Scan for the cell matching the given text and deliver its (X, Y) coordinate at center. 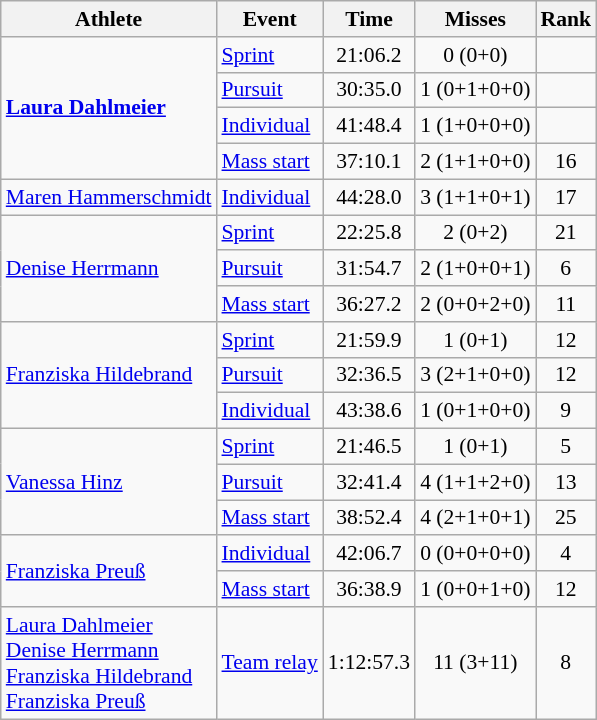
37:10.1 (369, 162)
Laura Dahlmeier (109, 108)
0 (0+0) (475, 55)
32:41.4 (369, 482)
31:54.7 (369, 269)
22:25.8 (369, 233)
21:59.9 (369, 340)
2 (1+1+0+0) (475, 162)
9 (566, 411)
11 (566, 304)
11 (3+11) (475, 663)
2 (0+2) (475, 233)
30:35.0 (369, 90)
21:06.2 (369, 55)
Franziska Preuß (109, 572)
3 (2+1+0+0) (475, 375)
17 (566, 197)
Franziska Hildebrand (109, 376)
Time (369, 19)
21:46.5 (369, 447)
6 (566, 269)
4 (566, 554)
38:52.4 (369, 518)
2 (1+0+0+1) (475, 269)
Athlete (109, 19)
Maren Hammerschmidt (109, 197)
5 (566, 447)
1:12:57.3 (369, 663)
Laura DahlmeierDenise HerrmannFranziska HildebrandFranziska Preuß (109, 663)
0 (0+0+0+0) (475, 554)
36:27.2 (369, 304)
44:28.0 (369, 197)
3 (1+1+0+1) (475, 197)
Rank (566, 19)
25 (566, 518)
4 (2+1+0+1) (475, 518)
16 (566, 162)
Denise Herrmann (109, 268)
13 (566, 482)
36:38.9 (369, 589)
Misses (475, 19)
43:38.6 (369, 411)
21 (566, 233)
2 (0+0+2+0) (475, 304)
1 (1+0+0+0) (475, 126)
8 (566, 663)
32:36.5 (369, 375)
41:48.4 (369, 126)
Event (269, 19)
4 (1+1+2+0) (475, 482)
1 (0+0+1+0) (475, 589)
Team relay (269, 663)
Vanessa Hinz (109, 482)
42:06.7 (369, 554)
